Output the (x, y) coordinate of the center of the cell containing the given text.  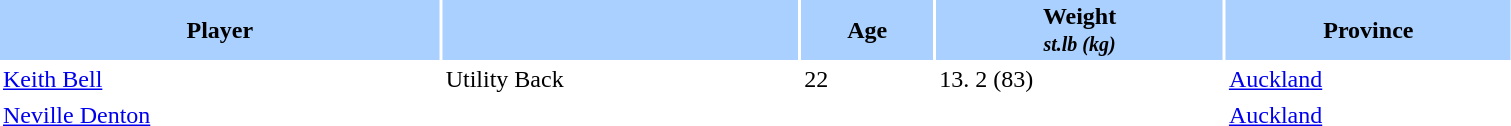
Keith Bell (220, 80)
Weightst.lb (kg) (1080, 30)
Auckland (1368, 80)
Player (220, 30)
Province (1368, 30)
22 (867, 80)
Utility Back (621, 80)
Age (867, 30)
13. 2 (83) (1080, 80)
